Return [x, y] of the center of cell containing provided text 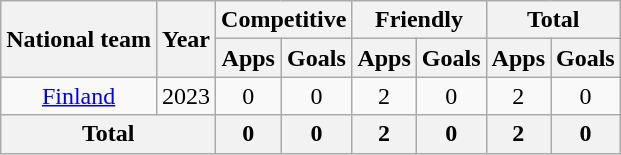
2023 [186, 96]
Friendly [419, 20]
Year [186, 39]
Finland [79, 96]
National team [79, 39]
Competitive [284, 20]
